Scan for the cell matching the given text and deliver its [x, y] coordinate at center. 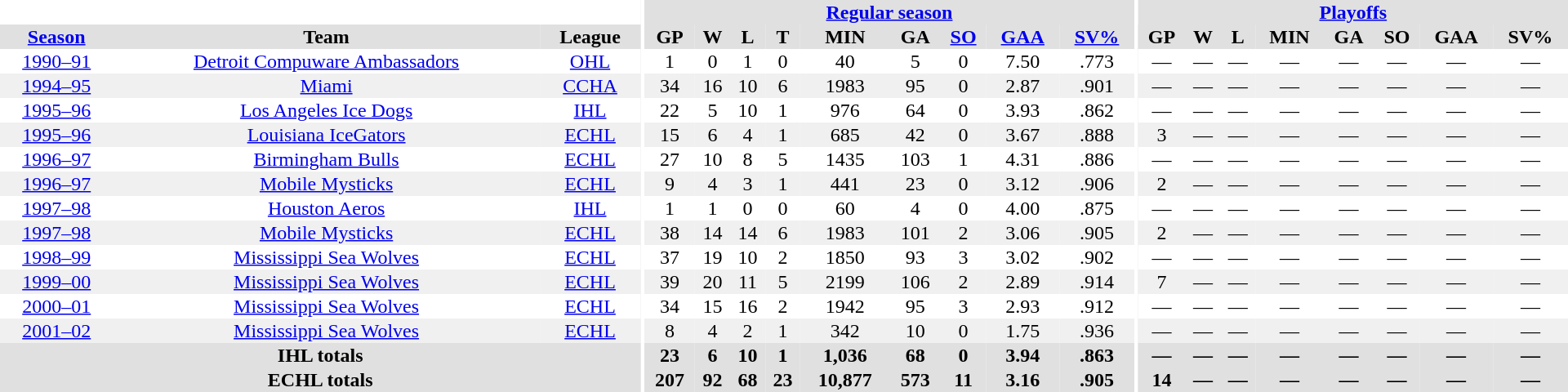
T [782, 37]
103 [915, 159]
3.16 [1022, 380]
40 [845, 61]
3.02 [1022, 257]
2001–02 [56, 331]
.862 [1097, 110]
.886 [1097, 159]
.906 [1097, 184]
1435 [845, 159]
60 [845, 208]
.863 [1097, 355]
37 [670, 257]
7.50 [1022, 61]
101 [915, 233]
OHL [590, 61]
.901 [1097, 86]
19 [712, 257]
1998–99 [56, 257]
.902 [1097, 257]
1850 [845, 257]
3.06 [1022, 233]
38 [670, 233]
3.94 [1022, 355]
Team [326, 37]
207 [670, 380]
Regular season [889, 12]
93 [915, 257]
.888 [1097, 135]
10,877 [845, 380]
976 [845, 110]
92 [712, 380]
4.00 [1022, 208]
3.67 [1022, 135]
.773 [1097, 61]
1990–91 [56, 61]
3.12 [1022, 184]
1999–00 [56, 282]
573 [915, 380]
1.75 [1022, 331]
1,036 [845, 355]
.912 [1097, 306]
27 [670, 159]
2.93 [1022, 306]
.936 [1097, 331]
Miami [326, 86]
Birmingham Bulls [326, 159]
IHL totals [320, 355]
Season [56, 37]
3.93 [1022, 110]
Houston Aeros [326, 208]
441 [845, 184]
.875 [1097, 208]
4.31 [1022, 159]
106 [915, 282]
ECHL totals [320, 380]
22 [670, 110]
CCHA [590, 86]
9 [670, 184]
2199 [845, 282]
1994–95 [56, 86]
342 [845, 331]
2000–01 [56, 306]
20 [712, 282]
Los Angeles Ice Dogs [326, 110]
42 [915, 135]
League [590, 37]
685 [845, 135]
Louisiana IceGators [326, 135]
7 [1162, 282]
2.89 [1022, 282]
64 [915, 110]
39 [670, 282]
1942 [845, 306]
2.87 [1022, 86]
Playoffs [1353, 12]
.914 [1097, 282]
Detroit Compuware Ambassadors [326, 61]
